Determine the [x, y] coordinate at the center of the cell enclosing the given text.  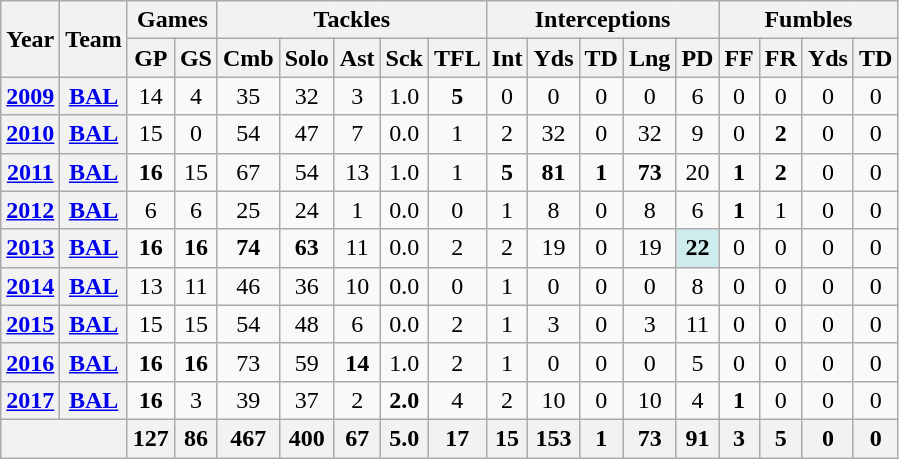
Tackles [352, 20]
GP [150, 58]
400 [306, 438]
35 [248, 96]
20 [698, 172]
Lng [649, 58]
Team [94, 39]
25 [248, 210]
PD [698, 58]
17 [457, 438]
2.0 [404, 400]
39 [248, 400]
37 [306, 400]
74 [248, 248]
2009 [30, 96]
2014 [30, 286]
2011 [30, 172]
Interceptions [602, 20]
Ast [357, 58]
7 [357, 134]
2013 [30, 248]
91 [698, 438]
TFL [457, 58]
22 [698, 248]
5.0 [404, 438]
153 [554, 438]
2017 [30, 400]
63 [306, 248]
Cmb [248, 58]
GS [196, 58]
36 [306, 286]
59 [306, 362]
Year [30, 39]
2015 [30, 324]
2012 [30, 210]
FF [739, 58]
48 [306, 324]
Int [507, 58]
Solo [306, 58]
81 [554, 172]
Sck [404, 58]
24 [306, 210]
2016 [30, 362]
2010 [30, 134]
127 [150, 438]
86 [196, 438]
47 [306, 134]
Fumbles [808, 20]
9 [698, 134]
Games [172, 20]
467 [248, 438]
46 [248, 286]
FR [780, 58]
